Provide the (x, y) coordinate of the cell's center where the given text is located.  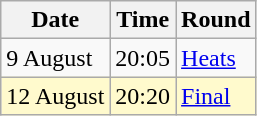
Heats (216, 58)
Date (56, 20)
20:05 (143, 58)
9 August (56, 58)
Round (216, 20)
12 August (56, 96)
20:20 (143, 96)
Final (216, 96)
Time (143, 20)
